From the cell containing the given text, extract its center point as (X, Y) coordinate. 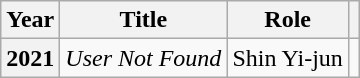
Role (288, 20)
2021 (30, 58)
Title (144, 20)
Shin Yi-jun (288, 58)
User Not Found (144, 58)
Year (30, 20)
